Output the [X, Y] coordinate of the center of the cell containing the given text.  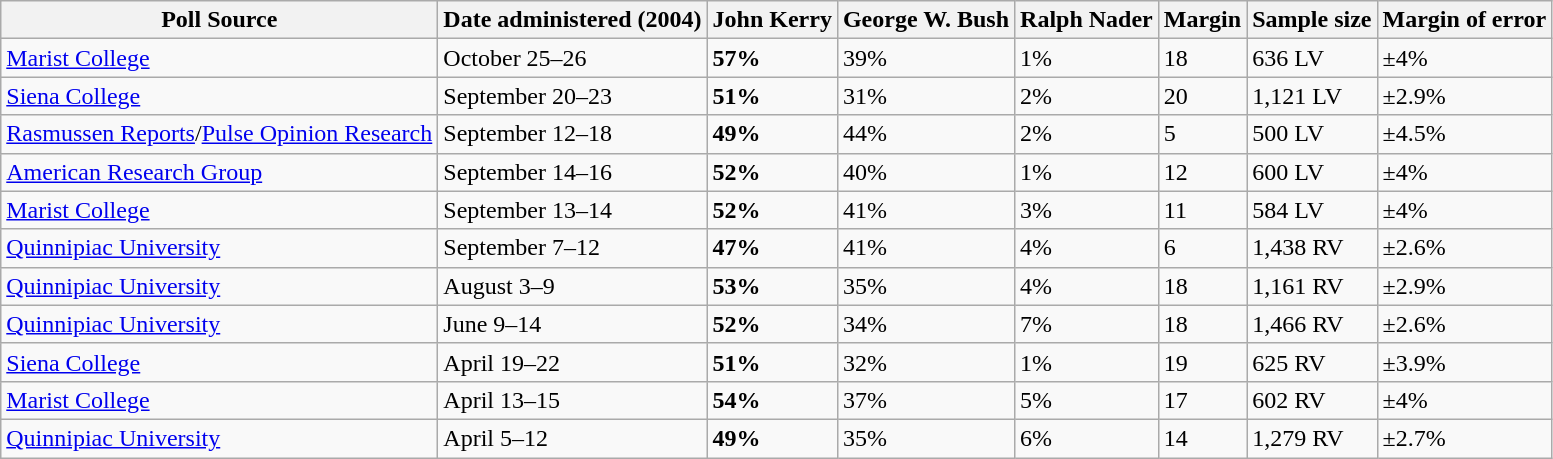
500 LV [1312, 134]
11 [1202, 210]
6% [1087, 438]
Ralph Nader [1087, 20]
1,121 LV [1312, 96]
34% [926, 324]
53% [772, 286]
5% [1087, 400]
600 LV [1312, 172]
Margin [1202, 20]
54% [772, 400]
Margin of error [1464, 20]
±4.5% [1464, 134]
44% [926, 134]
April 13–15 [572, 400]
September 13–14 [572, 210]
5 [1202, 134]
636 LV [1312, 58]
June 9–14 [572, 324]
Rasmussen Reports/Pulse Opinion Research [220, 134]
August 3–9 [572, 286]
32% [926, 362]
Sample size [1312, 20]
1,161 RV [1312, 286]
April 19–22 [572, 362]
1,279 RV [1312, 438]
September 20–23 [572, 96]
584 LV [1312, 210]
April 5–12 [572, 438]
George W. Bush [926, 20]
Poll Source [220, 20]
September 14–16 [572, 172]
39% [926, 58]
37% [926, 400]
7% [1087, 324]
12 [1202, 172]
47% [772, 248]
19 [1202, 362]
625 RV [1312, 362]
14 [1202, 438]
31% [926, 96]
57% [772, 58]
September 7–12 [572, 248]
±2.7% [1464, 438]
September 12–18 [572, 134]
1,438 RV [1312, 248]
6 [1202, 248]
17 [1202, 400]
20 [1202, 96]
John Kerry [772, 20]
1,466 RV [1312, 324]
±3.9% [1464, 362]
602 RV [1312, 400]
Date administered (2004) [572, 20]
3% [1087, 210]
40% [926, 172]
American Research Group [220, 172]
October 25–26 [572, 58]
